Determine the (X, Y) coordinate at the center of the cell enclosing the given text.  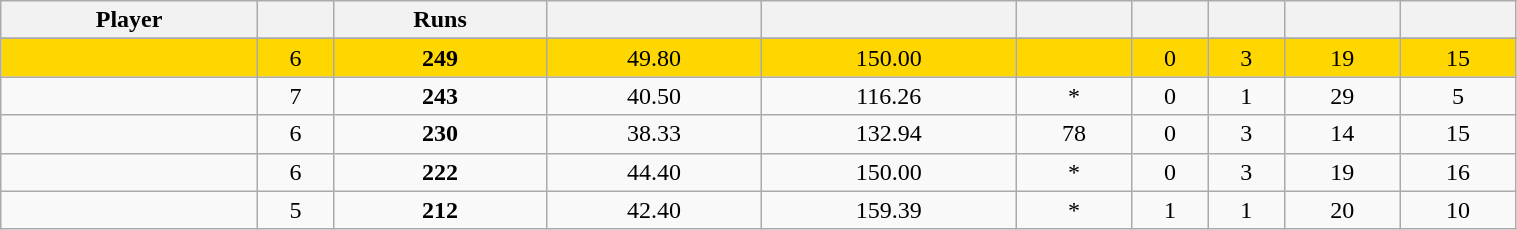
7 (295, 96)
230 (440, 134)
78 (1074, 134)
40.50 (654, 96)
14 (1342, 134)
159.39 (888, 210)
29 (1342, 96)
16 (1458, 172)
222 (440, 172)
249 (440, 58)
116.26 (888, 96)
Runs (440, 20)
44.40 (654, 172)
42.40 (654, 210)
38.33 (654, 134)
243 (440, 96)
20 (1342, 210)
Player (130, 20)
10 (1458, 210)
212 (440, 210)
132.94 (888, 134)
49.80 (654, 58)
